Identify which cell holds the provided text, then report its [X, Y] central coordinate. 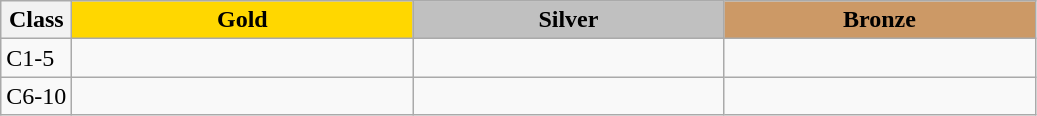
Gold [242, 20]
Class [36, 20]
Bronze [880, 20]
C6-10 [36, 96]
C1-5 [36, 58]
Silver [568, 20]
